Identify which cell holds the provided text, then report its [x, y] central coordinate. 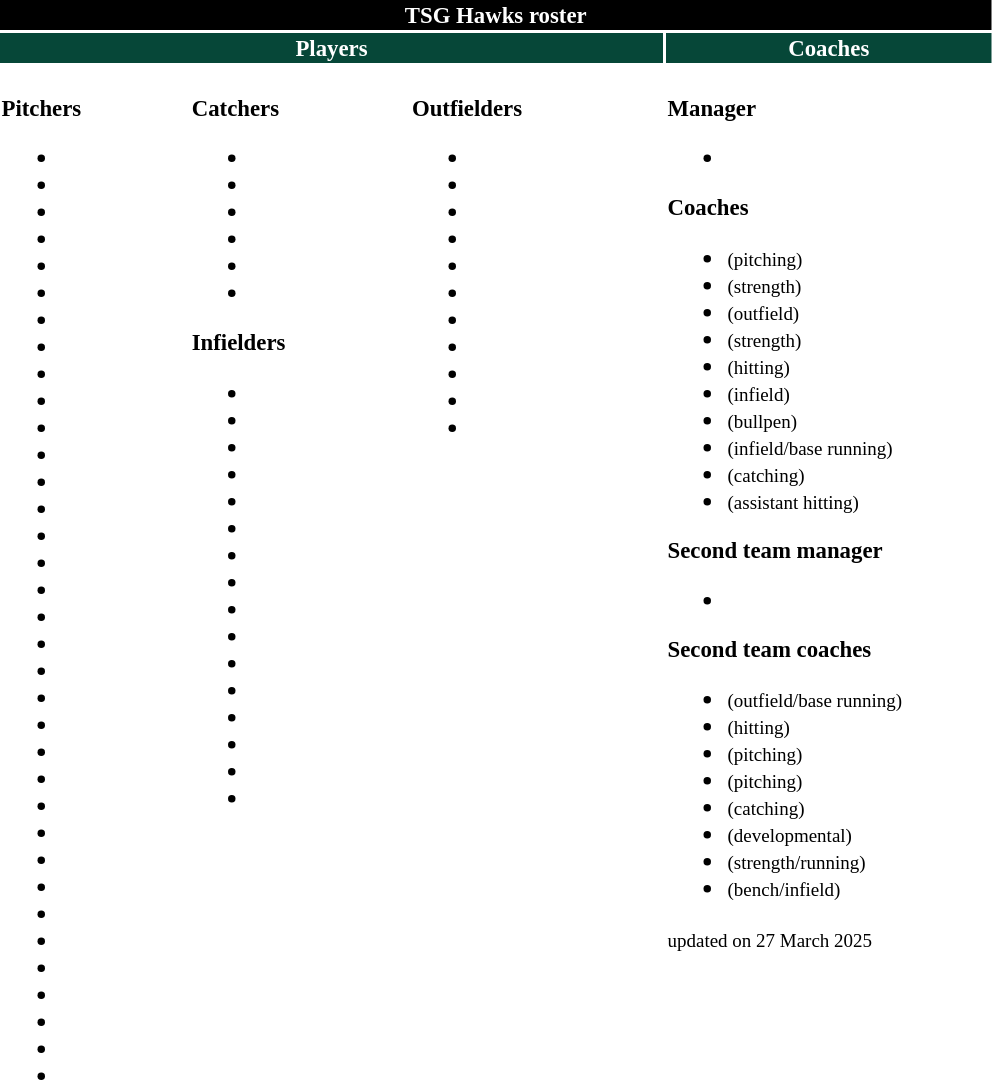
TSG Hawks roster [496, 15]
Coaches [829, 48]
Players [332, 48]
